Extract the (X, Y) coordinate from the center of the cell holding the provided text.  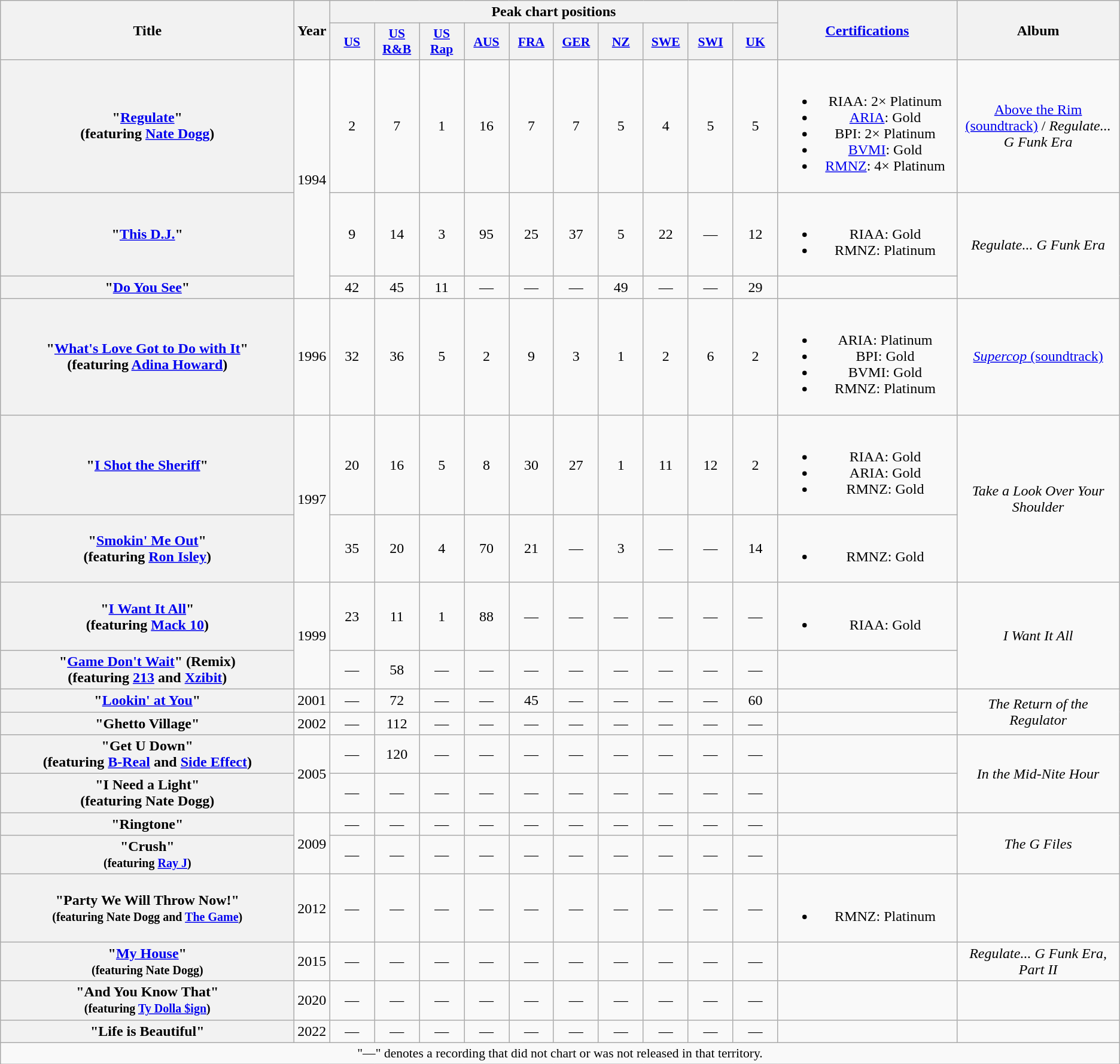
2009 (312, 844)
"What's Love Got to Do with It"(featuring Adina Howard) (147, 357)
USRap (442, 42)
36 (397, 357)
"My House"(featuring Nate Dogg) (147, 961)
49 (621, 287)
RIAA: GoldARIA: GoldRMNZ: Gold (868, 464)
"I Shot the Sheriff" (147, 464)
"Game Don't Wait" (Remix)(featuring 213 and Xzibit) (147, 669)
Certifications (868, 30)
RMNZ: Gold (868, 548)
RIAA: GoldRMNZ: Platinum (868, 234)
1994 (312, 180)
1996 (312, 357)
2001 (312, 700)
37 (576, 234)
29 (755, 287)
22 (665, 234)
"And You Know That"(featuring Ty Dolla $ign) (147, 1001)
2012 (312, 908)
SWI (711, 42)
6 (711, 357)
RIAA: Gold (868, 616)
USR&B (397, 42)
2020 (312, 1001)
25 (531, 234)
GER (576, 42)
23 (352, 616)
"—" denotes a recording that did not chart or was not released in that territory. (560, 1053)
"Lookin' at You" (147, 700)
The G Files (1038, 844)
"Ghetto Village" (147, 723)
In the Mid-Nite Hour (1038, 774)
RIAA: 2× PlatinumARIA: GoldBPI: 2× PlatinumBVMI: GoldRMNZ: 4× Platinum (868, 126)
112 (397, 723)
ARIA: PlatinumBPI: GoldBVMI: GoldRMNZ: Platinum (868, 357)
"Regulate"(featuring Nate Dogg) (147, 126)
8 (487, 464)
"This D.J." (147, 234)
"Smokin' Me Out"(featuring Ron Isley) (147, 548)
Regulate... G Funk Era, Part II (1038, 961)
Album (1038, 30)
58 (397, 669)
88 (487, 616)
42 (352, 287)
1999 (312, 636)
AUS (487, 42)
I Want It All (1038, 636)
US (352, 42)
"I Need a Light"(featuring Nate Dogg) (147, 794)
2002 (312, 723)
60 (755, 700)
FRA (531, 42)
SWE (665, 42)
Above the Rim (soundtrack) / Regulate... G Funk Era (1038, 126)
"Get U Down"(featuring B-Real and Side Effect) (147, 754)
UK (755, 42)
21 (531, 548)
70 (487, 548)
32 (352, 357)
35 (352, 548)
"I Want It All"(featuring Mack 10) (147, 616)
Year (312, 30)
30 (531, 464)
72 (397, 700)
The Return of the Regulator (1038, 712)
NZ (621, 42)
2005 (312, 774)
"Life is Beautiful" (147, 1031)
2015 (312, 961)
"Party We Will Throw Now!"(featuring Nate Dogg and The Game) (147, 908)
2022 (312, 1031)
Regulate... G Funk Era (1038, 245)
120 (397, 754)
Take a Look Over Your Shoulder (1038, 498)
1997 (312, 498)
Peak chart positions (554, 12)
RMNZ: Platinum (868, 908)
Title (147, 30)
"Crush"(featuring Ray J) (147, 855)
27 (576, 464)
"Do You See" (147, 287)
95 (487, 234)
Supercop (soundtrack) (1038, 357)
"Ringtone" (147, 824)
